Find where the given text appears and provide that cell's center as [X, Y] coordinate. 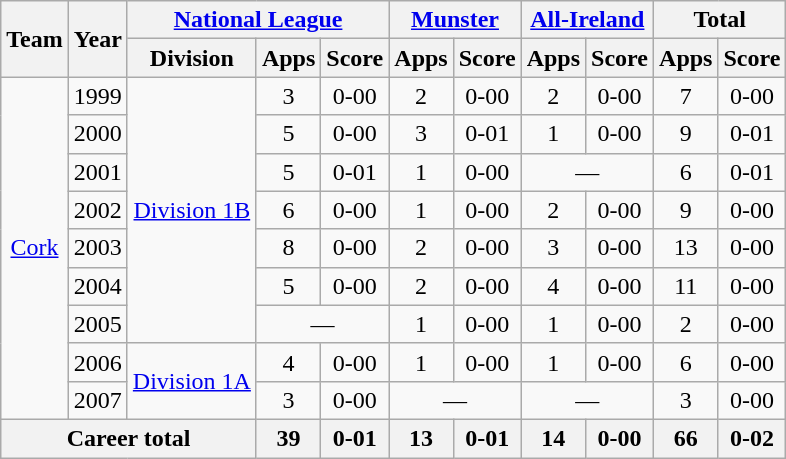
Career total [129, 438]
Division [192, 58]
Total [720, 20]
All-Ireland [587, 20]
2003 [98, 248]
39 [288, 438]
2004 [98, 286]
Division 1A [192, 381]
Cork [35, 248]
66 [686, 438]
14 [553, 438]
2000 [98, 134]
2001 [98, 172]
Team [35, 39]
2002 [98, 210]
2005 [98, 324]
National League [258, 20]
2006 [98, 362]
0-02 [752, 438]
8 [288, 248]
11 [686, 286]
7 [686, 96]
2007 [98, 400]
Munster [455, 20]
1999 [98, 96]
Year [98, 39]
Division 1B [192, 210]
